Detect which cell encompasses the target text, then output its (x, y) center coordinate. 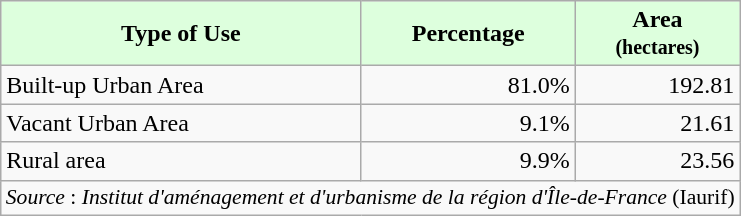
9.9% (468, 161)
Built-up Urban Area (181, 85)
Vacant Urban Area (181, 123)
81.0% (468, 85)
Type of Use (181, 34)
Percentage (468, 34)
Rural area (181, 161)
9.1% (468, 123)
Area (hectares) (657, 34)
23.56 (657, 161)
21.61 (657, 123)
Source : Institut d'aménagement et d'urbanisme de la région d'Île-de-France (Iaurif) (370, 198)
192.81 (657, 85)
